Extract the (X, Y) coordinate from the center of the cell holding the provided text.  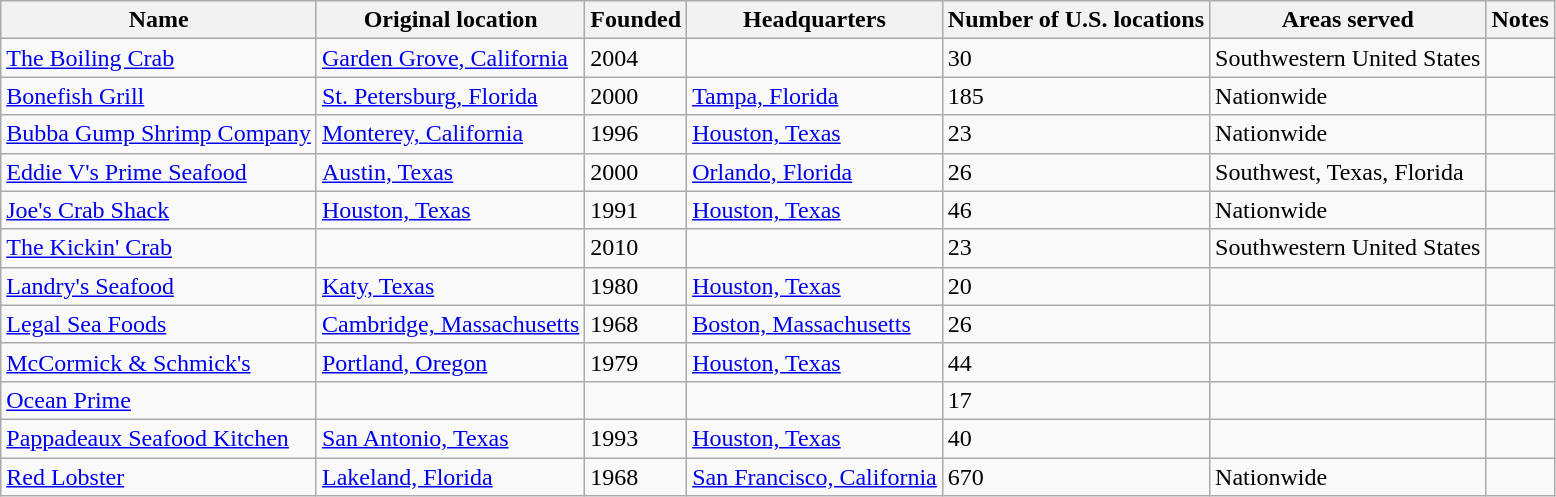
1979 (636, 362)
20 (1076, 286)
46 (1076, 210)
St. Petersburg, Florida (450, 96)
44 (1076, 362)
Cambridge, Massachusetts (450, 324)
Headquarters (815, 20)
30 (1076, 58)
2010 (636, 248)
Portland, Oregon (450, 362)
McCormick & Schmick's (159, 362)
Original location (450, 20)
Tampa, Florida (815, 96)
Landry's Seafood (159, 286)
1996 (636, 134)
Southwest, Texas, Florida (1348, 172)
Ocean Prime (159, 400)
Monterey, California (450, 134)
Name (159, 20)
Joe's Crab Shack (159, 210)
Pappadeaux Seafood Kitchen (159, 438)
185 (1076, 96)
Number of U.S. locations (1076, 20)
1993 (636, 438)
The Boiling Crab (159, 58)
San Francisco, California (815, 477)
Orlando, Florida (815, 172)
Founded (636, 20)
Bonefish Grill (159, 96)
1980 (636, 286)
1991 (636, 210)
2004 (636, 58)
40 (1076, 438)
Austin, Texas (450, 172)
San Antonio, Texas (450, 438)
Red Lobster (159, 477)
Bubba Gump Shrimp Company (159, 134)
Lakeland, Florida (450, 477)
Eddie V's Prime Seafood (159, 172)
Notes (1520, 20)
Areas served (1348, 20)
17 (1076, 400)
The Kickin' Crab (159, 248)
Garden Grove, California (450, 58)
670 (1076, 477)
Boston, Massachusetts (815, 324)
Legal Sea Foods (159, 324)
Katy, Texas (450, 286)
